Extract the [X, Y] coordinate from the center of the cell holding the provided text.  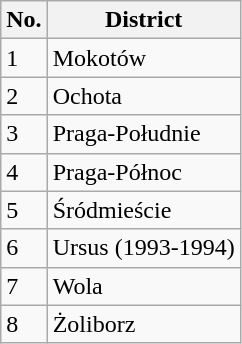
2 [24, 96]
Ursus (1993-1994) [144, 248]
Praga-Północ [144, 172]
Praga-Południe [144, 134]
6 [24, 248]
Żoliborz [144, 324]
1 [24, 58]
Mokotów [144, 58]
8 [24, 324]
4 [24, 172]
Wola [144, 286]
Ochota [144, 96]
Śródmieście [144, 210]
7 [24, 286]
3 [24, 134]
No. [24, 20]
5 [24, 210]
District [144, 20]
